Capture the cell that displays the provided text and extract its (x, y) central coordinate. 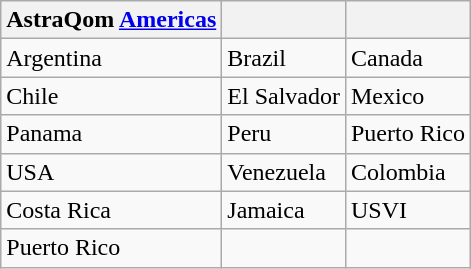
Jamaica (284, 210)
El Salvador (284, 96)
Peru (284, 134)
AstraQom Americas (112, 20)
Brazil (284, 58)
Colombia (408, 172)
Canada (408, 58)
Venezuela (284, 172)
Panama (112, 134)
USA (112, 172)
Costa Rica (112, 210)
Argentina (112, 58)
USVI (408, 210)
Mexico (408, 96)
Chile (112, 96)
